Find where the given text appears and provide that cell's center as [x, y] coordinate. 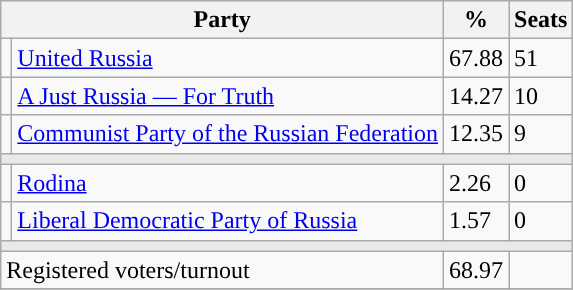
2.26 [476, 183]
Rodina [228, 183]
% [476, 20]
67.88 [476, 58]
United Russia [228, 58]
10 [541, 96]
Registered voters/turnout [222, 270]
A Just Russia — For Truth [228, 96]
Party [222, 20]
68.97 [476, 270]
Seats [541, 20]
9 [541, 134]
1.57 [476, 221]
51 [541, 58]
Liberal Democratic Party of Russia [228, 221]
Communist Party of the Russian Federation [228, 134]
12.35 [476, 134]
14.27 [476, 96]
